Find where the given text appears and provide that cell's center as (x, y) coordinate. 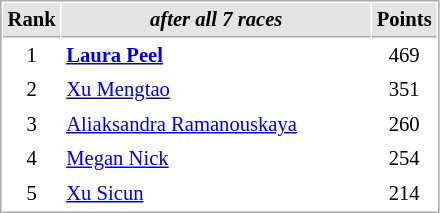
Aliaksandra Ramanouskaya (216, 124)
3 (32, 124)
254 (404, 158)
Rank (32, 20)
Xu Sicun (216, 194)
5 (32, 194)
Points (404, 20)
Laura Peel (216, 56)
Xu Mengtao (216, 90)
2 (32, 90)
469 (404, 56)
Megan Nick (216, 158)
after all 7 races (216, 20)
351 (404, 90)
214 (404, 194)
1 (32, 56)
4 (32, 158)
260 (404, 124)
